Detect which cell encompasses the target text, then output its (X, Y) center coordinate. 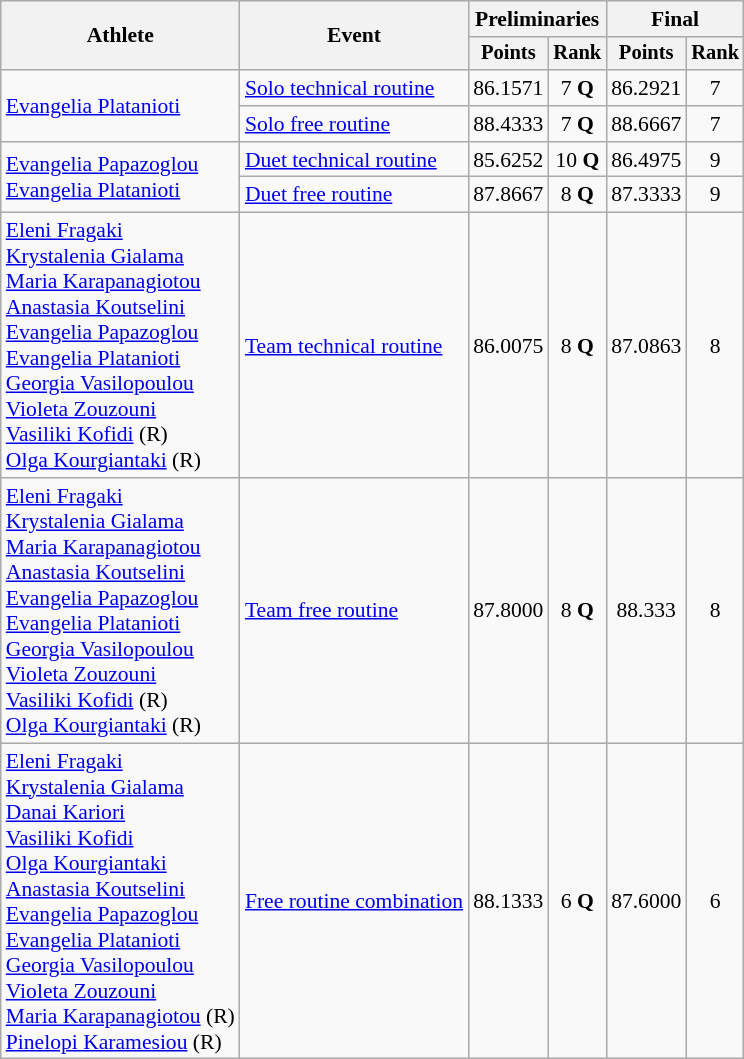
Evangelia PapazoglouEvangelia Platanioti (120, 178)
Evangelia Platanioti (120, 106)
88.6667 (646, 124)
88.333 (646, 610)
87.8000 (508, 610)
Free routine combination (354, 901)
6 Q (577, 901)
10 Q (577, 160)
86.4975 (646, 160)
86.0075 (508, 346)
Event (354, 36)
Duet technical routine (354, 160)
Final (675, 19)
Preliminaries (537, 19)
Solo technical routine (354, 88)
86.2921 (646, 88)
87.6000 (646, 901)
6 (715, 901)
Team technical routine (354, 346)
Team free routine (354, 610)
87.8667 (508, 195)
Duet free routine (354, 195)
85.6252 (508, 160)
88.1333 (508, 901)
86.1571 (508, 88)
87.3333 (646, 195)
Solo free routine (354, 124)
87.0863 (646, 346)
88.4333 (508, 124)
Athlete (120, 36)
